Find where the given text appears and provide that cell's center as [X, Y] coordinate. 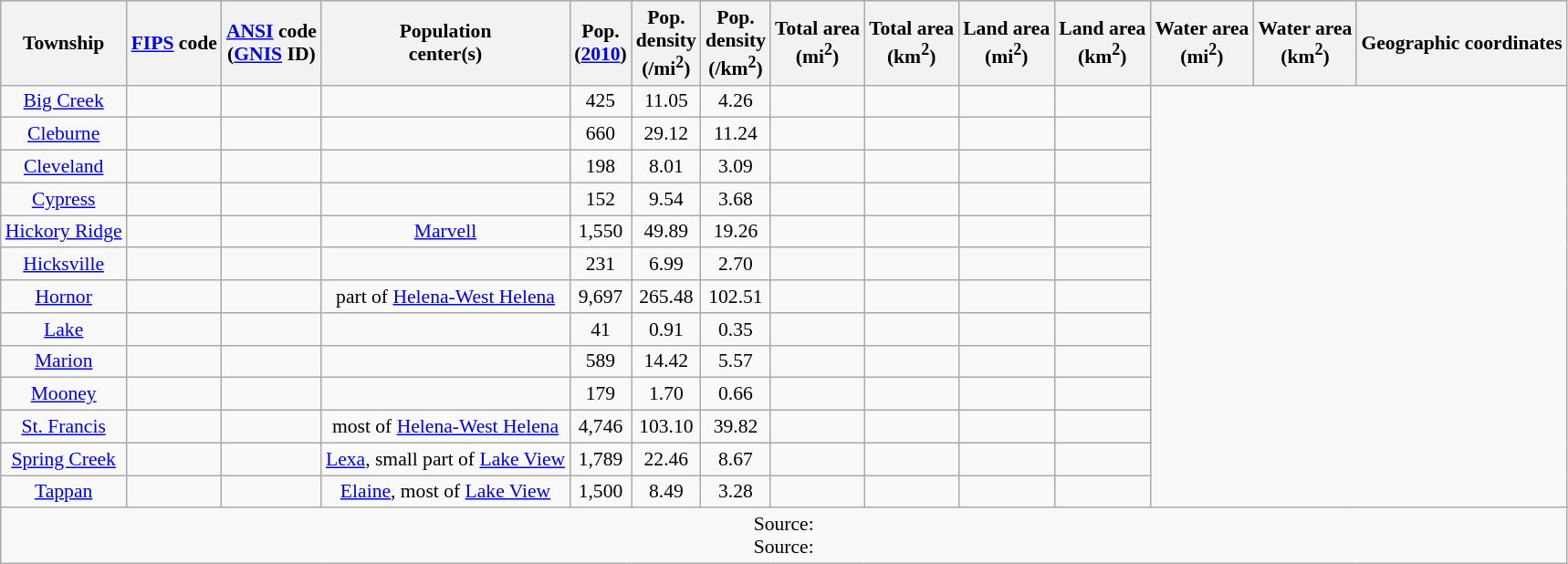
49.89 [666, 232]
11.24 [736, 134]
589 [601, 361]
Township [64, 43]
41 [601, 329]
part of Helena-West Helena [445, 297]
103.10 [666, 427]
179 [601, 394]
Pop.density(/mi2) [666, 43]
Mooney [64, 394]
9.54 [666, 199]
1.70 [666, 394]
St. Francis [64, 427]
29.12 [666, 134]
1,789 [601, 459]
Lake [64, 329]
Cypress [64, 199]
Populationcenter(s) [445, 43]
Tappan [64, 492]
3.28 [736, 492]
0.35 [736, 329]
9,697 [601, 297]
Marvell [445, 232]
265.48 [666, 297]
Pop.(2010) [601, 43]
39.82 [736, 427]
11.05 [666, 101]
Total area(km2) [911, 43]
22.46 [666, 459]
Cleveland [64, 167]
2.70 [736, 265]
FIPS code [174, 43]
Hornor [64, 297]
1,550 [601, 232]
Cleburne [64, 134]
102.51 [736, 297]
5.57 [736, 361]
Big Creek [64, 101]
most of Helena-West Helena [445, 427]
8.67 [736, 459]
6.99 [666, 265]
231 [601, 265]
Hickory Ridge [64, 232]
4.26 [736, 101]
8.01 [666, 167]
660 [601, 134]
198 [601, 167]
Land area(mi2) [1006, 43]
425 [601, 101]
Pop.density(/km2) [736, 43]
Hicksville [64, 265]
Marion [64, 361]
Lexa, small part of Lake View [445, 459]
3.09 [736, 167]
0.66 [736, 394]
152 [601, 199]
Water area(mi2) [1201, 43]
Total area(mi2) [818, 43]
ANSI code(GNIS ID) [272, 43]
8.49 [666, 492]
3.68 [736, 199]
Geographic coordinates [1461, 43]
4,746 [601, 427]
Source: Source: [784, 537]
Elaine, most of Lake View [445, 492]
1,500 [601, 492]
19.26 [736, 232]
Spring Creek [64, 459]
Land area(km2) [1103, 43]
Water area(km2) [1305, 43]
0.91 [666, 329]
14.42 [666, 361]
